Return the [x, y] coordinate for the center point of the cell that contains the specified text.  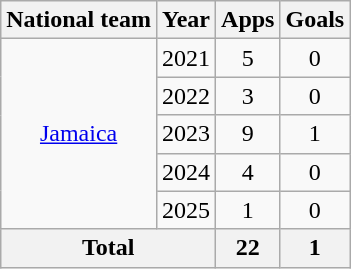
22 [248, 248]
9 [248, 134]
Total [108, 248]
2023 [186, 134]
Year [186, 20]
2021 [186, 58]
Goals [315, 20]
3 [248, 96]
2022 [186, 96]
Jamaica [79, 134]
4 [248, 172]
National team [79, 20]
5 [248, 58]
2025 [186, 210]
2024 [186, 172]
Apps [248, 20]
